From the cell containing the given text, extract its center point as (X, Y) coordinate. 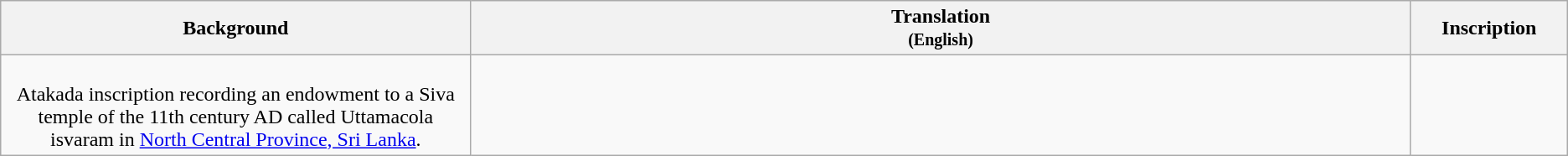
Translation(English) (941, 29)
Inscription (1489, 29)
Background (236, 29)
Atakada inscription recording an endowment to a Siva temple of the 11th century AD called Uttamacola isvaram in North Central Province, Sri Lanka. (236, 106)
